Provide the [X, Y] coordinate of the cell's center where the given text is located.  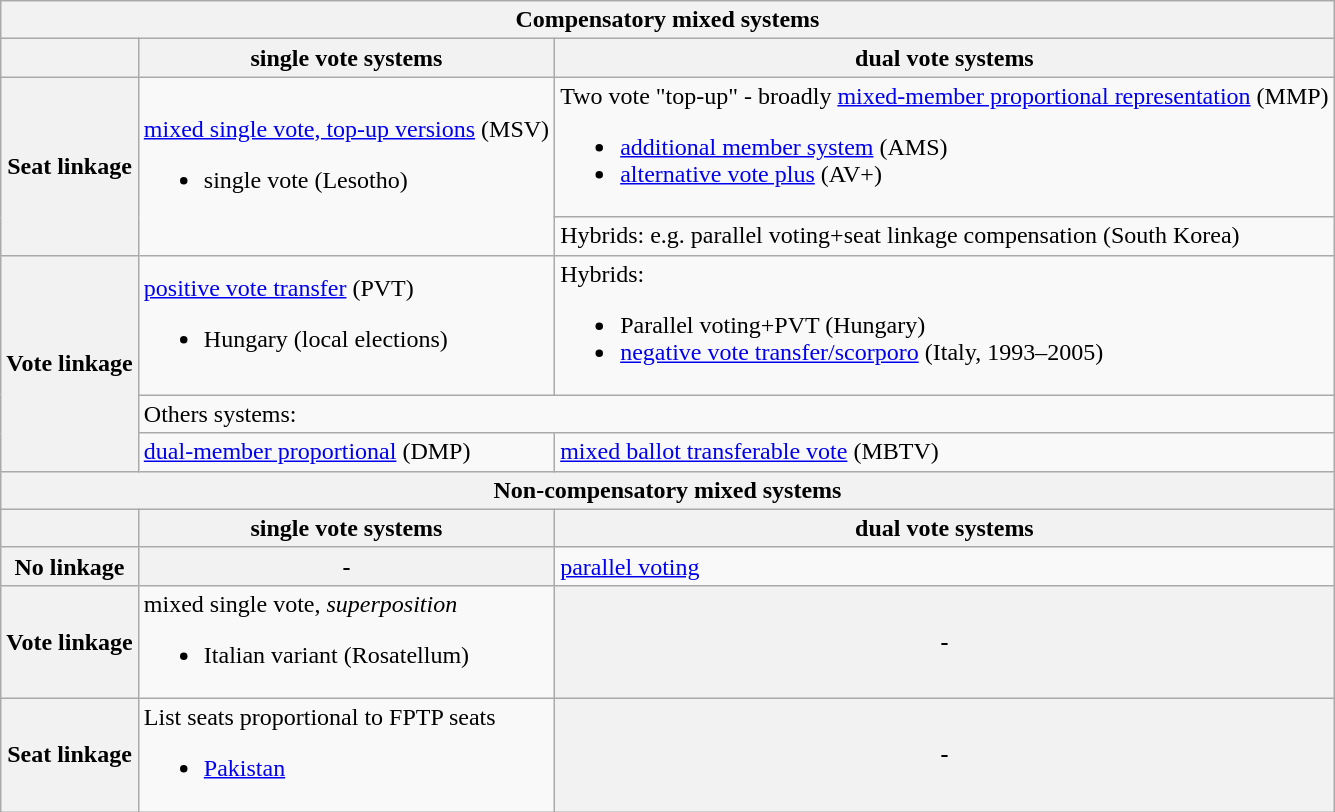
Compensatory mixed systems [668, 20]
Two vote "top-up" - broadly mixed-member proportional representation (MMP)additional member system (AMS)alternative vote plus (AV+) [944, 147]
Hybrids:Parallel voting+PVT (Hungary)negative vote transfer/scorporo (Italy, 1993–2005) [944, 325]
parallel voting [944, 566]
mixed ballot transferable vote (MBTV) [944, 452]
Others systems: [736, 414]
positive vote transfer (PVT)Hungary (local elections) [346, 325]
List seats proportional to FPTP seatsPakistan [346, 754]
dual-member proportional (DMP) [346, 452]
mixed single vote, top-up versions (MSV)single vote (Lesotho) [346, 166]
No linkage [70, 566]
Hybrids: e.g. parallel voting+seat linkage compensation (South Korea) [944, 236]
mixed single vote, superpositionItalian variant (Rosatellum) [346, 642]
Non-compensatory mixed systems [668, 490]
